Scan for the cell matching the given text and deliver its (X, Y) coordinate at center. 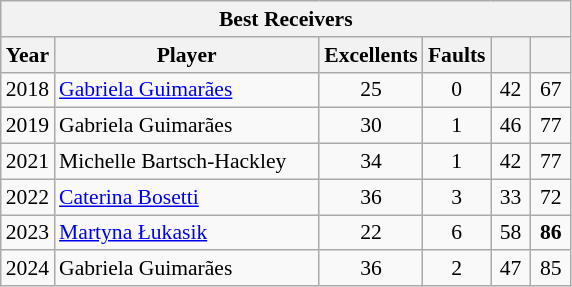
34 (371, 162)
2019 (28, 126)
Martyna Łukasik (186, 233)
33 (511, 197)
85 (551, 269)
Caterina Bosetti (186, 197)
Year (28, 55)
Faults (457, 55)
0 (457, 90)
22 (371, 233)
72 (551, 197)
2022 (28, 197)
Player (186, 55)
67 (551, 90)
2021 (28, 162)
Best Receivers (286, 19)
2018 (28, 90)
47 (511, 269)
46 (511, 126)
25 (371, 90)
58 (511, 233)
3 (457, 197)
2024 (28, 269)
2 (457, 269)
86 (551, 233)
Michelle Bartsch-Hackley (186, 162)
30 (371, 126)
Excellents (371, 55)
6 (457, 233)
2023 (28, 233)
